Locate the cell with the specified text and output its (x, y) center coordinate. 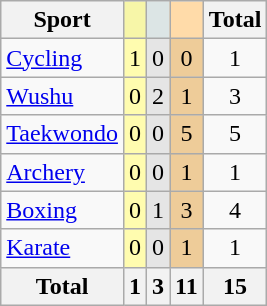
4 (235, 210)
Boxing (62, 210)
2 (158, 96)
Cycling (62, 58)
Archery (62, 172)
11 (187, 286)
15 (235, 286)
Taekwondo (62, 134)
Sport (62, 20)
Wushu (62, 96)
Karate (62, 248)
